Search for the cell housing the specified text and yield its (X, Y) center coordinate. 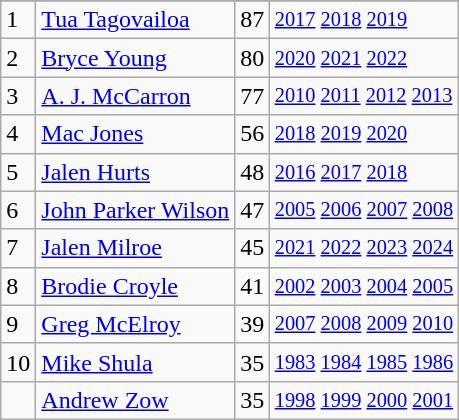
2017 2018 2019 (364, 20)
1983 1984 1985 1986 (364, 362)
Brodie Croyle (136, 286)
Tua Tagovailoa (136, 20)
2021 2022 2023 2024 (364, 248)
John Parker Wilson (136, 210)
87 (252, 20)
10 (18, 362)
2018 2019 2020 (364, 134)
2 (18, 58)
2010 2011 2012 2013 (364, 96)
77 (252, 96)
2016 2017 2018 (364, 172)
4 (18, 134)
A. J. McCarron (136, 96)
Mac Jones (136, 134)
9 (18, 324)
2020 2021 2022 (364, 58)
3 (18, 96)
6 (18, 210)
48 (252, 172)
8 (18, 286)
1998 1999 2000 2001 (364, 400)
56 (252, 134)
Jalen Milroe (136, 248)
2005 2006 2007 2008 (364, 210)
45 (252, 248)
Bryce Young (136, 58)
Greg McElroy (136, 324)
5 (18, 172)
1 (18, 20)
7 (18, 248)
80 (252, 58)
Jalen Hurts (136, 172)
39 (252, 324)
47 (252, 210)
41 (252, 286)
2002 2003 2004 2005 (364, 286)
Mike Shula (136, 362)
2007 2008 2009 2010 (364, 324)
Andrew Zow (136, 400)
